Output the (x, y) coordinate of the center of the cell containing the given text.  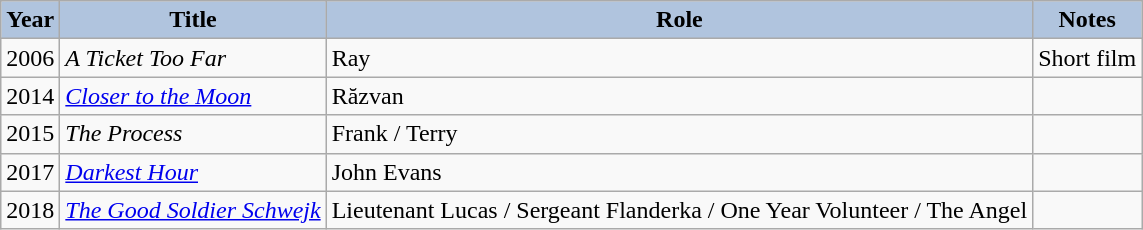
Ray (679, 58)
Role (679, 20)
The Process (193, 134)
Răzvan (679, 96)
Frank / Terry (679, 134)
Lieutenant Lucas / Sergeant Flanderka / One Year Volunteer / The Angel (679, 210)
Notes (1088, 20)
A Ticket Too Far (193, 58)
2014 (30, 96)
The Good Soldier Schwejk (193, 210)
Closer to the Moon (193, 96)
2015 (30, 134)
Darkest Hour (193, 172)
Short film (1088, 58)
Year (30, 20)
2017 (30, 172)
John Evans (679, 172)
2018 (30, 210)
2006 (30, 58)
Title (193, 20)
